Locate the cell with the specified text and output its [X, Y] center coordinate. 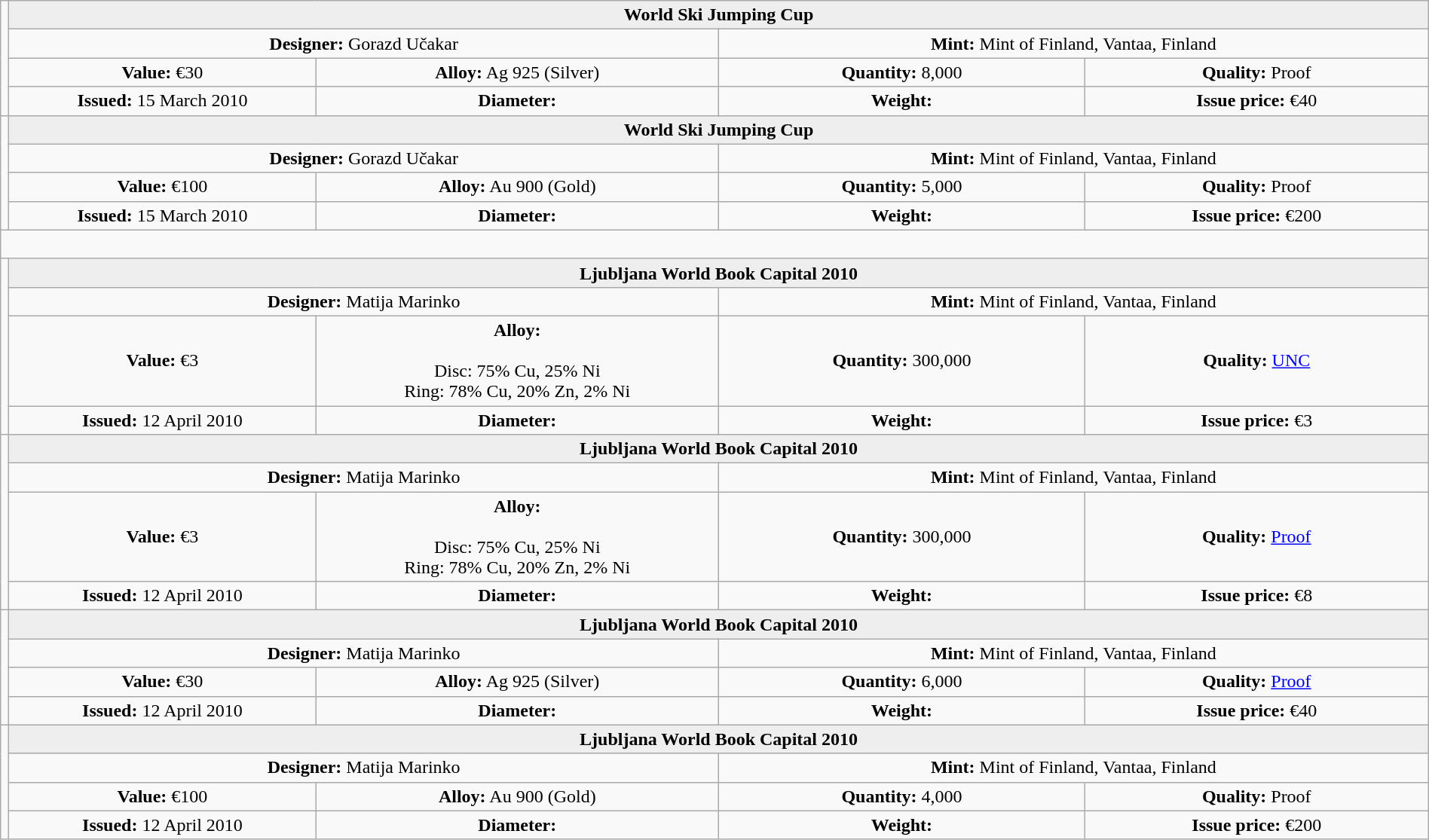
Issue price: €8 [1256, 596]
Quantity: 6,000 [901, 682]
Issue price: €3 [1256, 420]
Quantity: 8,000 [901, 72]
Quantity: 5,000 [901, 187]
Quality: UNC [1256, 360]
Quantity: 4,000 [901, 796]
